Provide the (x, y) coordinate of the cell's center where the given text is located.  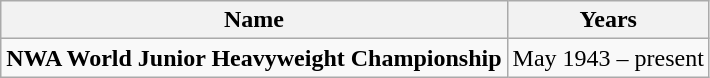
Name (254, 20)
NWA World Junior Heavyweight Championship (254, 58)
Years (608, 20)
May 1943 – present (608, 58)
